Scan for the cell matching the given text and deliver its (X, Y) coordinate at center. 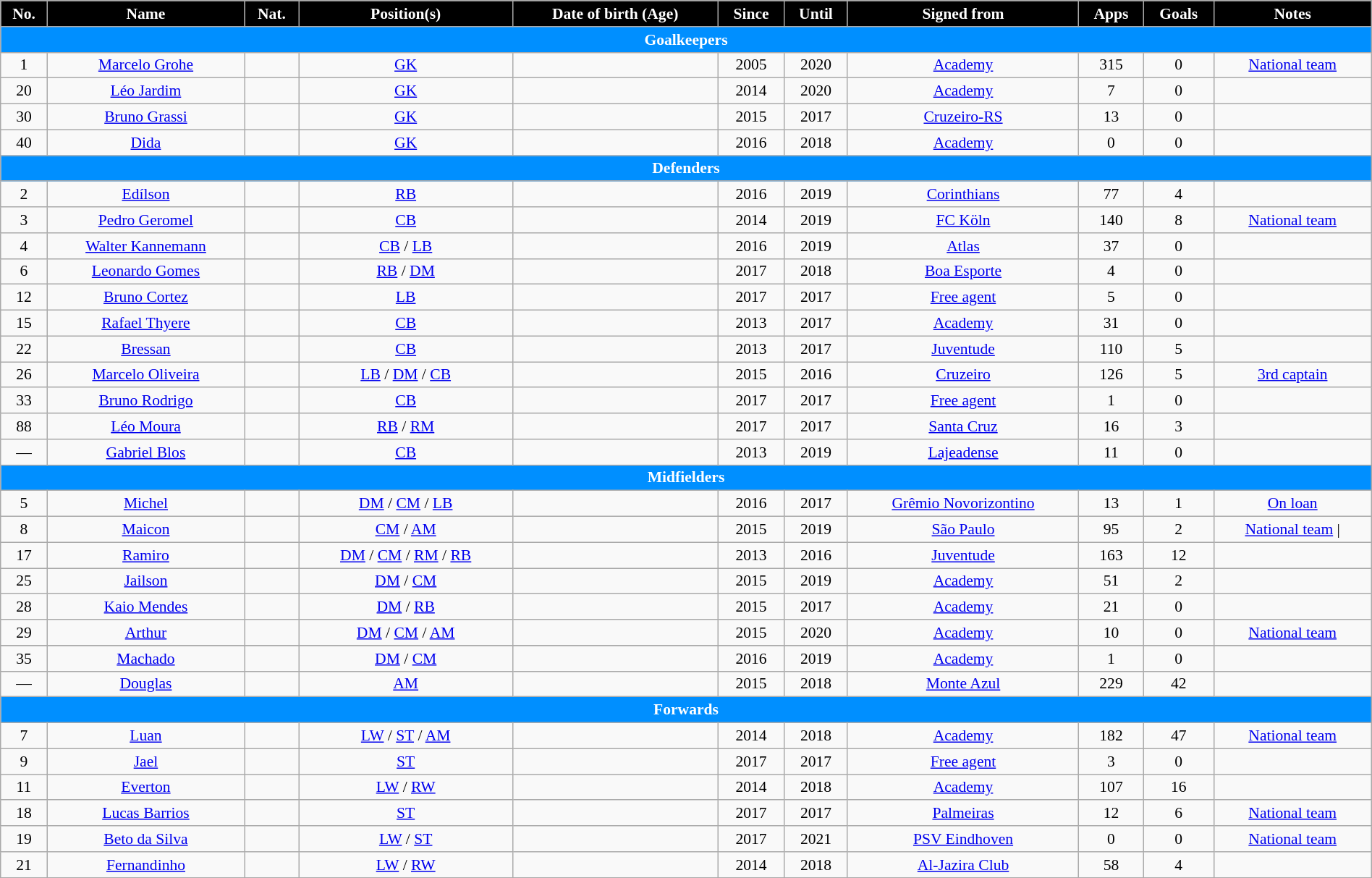
88 (25, 426)
163 (1111, 555)
22 (25, 349)
Santa Cruz (962, 426)
Cruzeiro-RS (962, 117)
Notes (1292, 14)
2021 (816, 839)
Bruno Cortez (145, 297)
LB / DM / CB (405, 375)
Luan (145, 736)
Nat. (272, 14)
Michel (145, 504)
Since (751, 14)
25 (25, 581)
Leonardo Gomes (145, 271)
Lucas Barrios (145, 814)
Léo Jardim (145, 91)
Marcelo Oliveira (145, 375)
37 (1111, 246)
No. (25, 14)
Ramiro (145, 555)
Kaio Mendes (145, 607)
Jailson (145, 581)
Midfielders (686, 478)
Bressan (145, 349)
31 (1111, 324)
National team | (1292, 530)
Grêmio Novorizontino (962, 504)
Beto da Silva (145, 839)
Boa Esporte (962, 271)
Goals (1178, 14)
Date of birth (Age) (615, 14)
26 (25, 375)
Dida (145, 143)
Fernandinho (145, 865)
Everton (145, 788)
95 (1111, 530)
19 (25, 839)
Cruzeiro (962, 375)
Walter Kannemann (145, 246)
CB / LB (405, 246)
17 (25, 555)
3rd captain (1292, 375)
Edílson (145, 195)
28 (25, 607)
FC Köln (962, 220)
29 (25, 633)
Signed from (962, 14)
RB / DM (405, 271)
LW / ST (405, 839)
CM / AM (405, 530)
Forwards (686, 710)
São Paulo (962, 530)
Monte Azul (962, 684)
9 (25, 761)
126 (1111, 375)
10 (1111, 633)
42 (1178, 684)
Corinthians (962, 195)
140 (1111, 220)
33 (25, 401)
315 (1111, 65)
Atlas (962, 246)
DM / CM / LB (405, 504)
20 (25, 91)
30 (25, 117)
15 (25, 324)
182 (1111, 736)
Lajeadense (962, 452)
RB (405, 195)
Maicon (145, 530)
Léo Moura (145, 426)
Marcelo Grohe (145, 65)
LB (405, 297)
DM / CM / RM / RB (405, 555)
Arthur (145, 633)
Bruno Rodrigo (145, 401)
On loan (1292, 504)
Defenders (686, 169)
AM (405, 684)
18 (25, 814)
Jael (145, 761)
Apps (1111, 14)
Until (816, 14)
Goalkeepers (686, 40)
DM / RB (405, 607)
Douglas (145, 684)
Position(s) (405, 14)
DM / CM / AM (405, 633)
35 (25, 659)
Gabriel Blos (145, 452)
77 (1111, 195)
2005 (751, 65)
229 (1111, 684)
Palmeiras (962, 814)
40 (25, 143)
Al-Jazira Club (962, 865)
58 (1111, 865)
RB / RM (405, 426)
Rafael Thyere (145, 324)
PSV Eindhoven (962, 839)
Bruno Grassi (145, 117)
110 (1111, 349)
51 (1111, 581)
Pedro Geromel (145, 220)
LW / ST / AM (405, 736)
Machado (145, 659)
Name (145, 14)
47 (1178, 736)
107 (1111, 788)
